Locate the cell with the specified text and output its [X, Y] center coordinate. 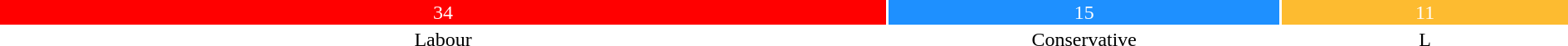
15 [1083, 12]
34 [443, 12]
11 [1425, 12]
